Extract the [x, y] coordinate from the center of the cell holding the provided text.  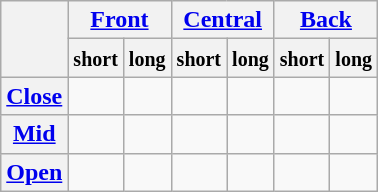
Mid [34, 134]
Close [34, 96]
Open [34, 172]
Front [120, 20]
Back [326, 20]
Central [222, 20]
